Find where the given text appears and provide that cell's center as (X, Y) coordinate. 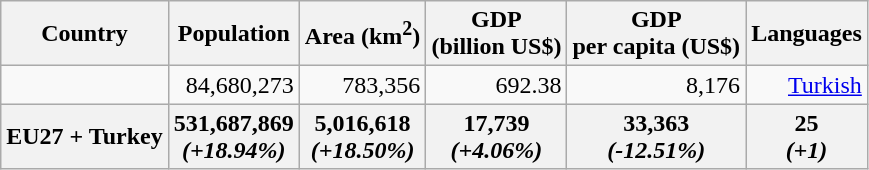
Languages (807, 34)
783,356 (362, 85)
GDP (billion US$) (496, 34)
33,363 (-12.51%) (656, 136)
5,016,618 (+18.50%) (362, 136)
8,176 (656, 85)
Population (234, 34)
17,739 (+4.06%) (496, 136)
25(+1) (807, 136)
EU27 + Turkey (84, 136)
531,687,869 (+18.94%) (234, 136)
Area (km2) (362, 34)
GDP per capita (US$) (656, 34)
84,680,273 (234, 85)
692.38 (496, 85)
Turkish (807, 85)
Country (84, 34)
